Detect which cell encompasses the target text, then output its [X, Y] center coordinate. 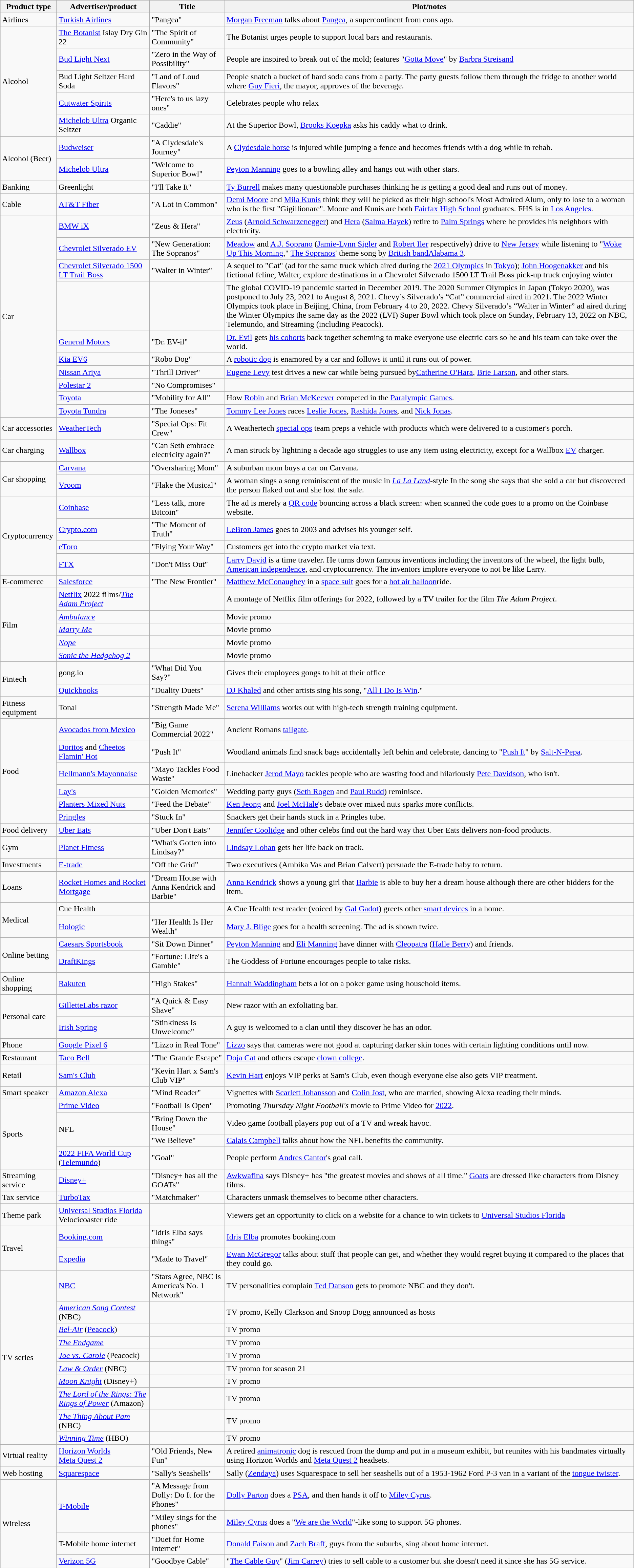
Alcohol [28, 81]
The Botanist Islay Dry Gin 22 [103, 37]
Plot/notes [429, 7]
Product type [28, 7]
Ewan McGregor talks about stuff that people can get, and whether they would regret buying it compared to the places that they could go. [429, 1259]
Calais Campbell talks about how the NFL benefits the community. [429, 1141]
"Old Friends, New Fun" [187, 1456]
"Can Seth embrace electricity again?" [187, 450]
"New Generation: The Sopranos" [187, 248]
"A Clydesdale's Journey" [187, 147]
DraftKings [103, 961]
Car shopping [28, 479]
Sports [28, 1134]
Irish Spring [103, 1027]
Peyton Manning and Eli Manning have dinner with Cleopatra (Halle Berry) and friends. [429, 944]
Sonic the Hedgehog 2 [103, 655]
Horizon Worlds Meta Quest 2 [103, 1456]
Investments [28, 865]
Serena Williams works out with high-tech strength training equipment. [429, 708]
The Goddess of Fortune encourages people to take risks. [429, 961]
Woodland animals find snack bags accidentally left behin and celebrate, dancing to "Push It" by Salt-N-Pepa. [429, 752]
Doja Cat and others escape clown college. [429, 1058]
Hellmann's Mayonnaise [103, 774]
A montage of Netflix film offerings for 2022, followed by a TV trailer for the film The Adam Project. [429, 599]
Booking.com [103, 1237]
A Weathertech special ops team preps a vehicle with products which were delivered to a customer's porch. [429, 428]
"Stars Agree, NBC is America's No. 1 Network" [187, 1286]
The Endgame [103, 1342]
"We Believe" [187, 1141]
Ken Jeong and Joel McHale's debate over mixed nuts sparks more conflicts. [429, 804]
Online shopping [28, 983]
Virtual reality [28, 1456]
"No Compromises" [187, 385]
Hannah Waddingham bets a lot on a poker game using household items. [429, 983]
Wireless [28, 1524]
Dr. Evil gets his cohorts back together scheming to make everyone use electric cars so he and his team can take over the world. [429, 342]
Medical [28, 920]
E-trade [103, 865]
AT&T Fiber [103, 204]
"Sally's Seashells" [187, 1473]
Prime Video [103, 1105]
"Golden Memories" [187, 791]
Restaurant [28, 1058]
New razor with an exfoliating bar. [429, 1005]
How Robin and Brian McKeever competed in the Paralympic Games. [429, 398]
"Less talk, more Bitcoin" [187, 507]
"Stinkiness Is Unwelcome" [187, 1027]
Bud Light Next [103, 59]
A man struck by lightning a decade ago struggles to use any item using electricity, except for a Wallbox EV charger. [429, 450]
"Goodbye Cable" [187, 1561]
NBC [103, 1286]
Video game football players pop out of a TV and wreak havoc. [429, 1123]
TV personalities complain Ted Danson gets to promote NBC and they don't. [429, 1286]
Caesars Sportsbook [103, 944]
TurboTax [103, 1198]
Chevrolet Silverado EV [103, 248]
Michelob Ultra Organic Seltzer [103, 125]
A Clydesdale horse is injured while jumping a fence and becomes friends with a dog while in rehab. [429, 147]
Dolly Parton does a PSA, and then hands it off to Miley Cyrus. [429, 1495]
"Duet for Home Internet" [187, 1544]
Loans [28, 887]
At the Superior Bowl, Brooks Koepka asks his caddy what to drink. [429, 125]
Nissan Ariya [103, 372]
Food [28, 771]
Greenlight [103, 187]
"A Lot in Common" [187, 204]
"Strength Made Me" [187, 708]
"Robo Dog" [187, 359]
"Flying Your Way" [187, 547]
Phone [28, 1045]
Salesforce [103, 582]
"Zeus & Hera" [187, 226]
Kia EV6 [103, 359]
Sam's Club [103, 1075]
Expedia [103, 1259]
"Stuck In" [187, 817]
"The Grande Escape" [187, 1058]
"The Moment of Truth" [187, 529]
Lizzo says that cameras were not good at capturing darker skin tones with certain lighting conditions until now. [429, 1045]
Vignettes with Scarlett Johansson and Colin Jost, who are married, showing Alexa reading their minds. [429, 1093]
"Matchmaker" [187, 1198]
Netflix 2022 films/The Adam Project [103, 599]
T-Mobile home internet [103, 1544]
"Kevin Hart x Sam's Club VIP" [187, 1075]
Advertiser/product [103, 7]
Cable [28, 204]
Michelob Ultra [103, 169]
A Cue Health test reader (voiced by Gal Gadot) greets other smart devices in a home. [429, 909]
Food delivery [28, 830]
Cue Health [103, 909]
Turkish Airlines [103, 20]
"Her Health Is Her Wealth" [187, 927]
Quickbooks [103, 690]
Uber Eats [103, 830]
Pringles [103, 817]
WeatherTech [103, 428]
Bud Light Seltzer Hard Soda [103, 81]
"Dr. EV-il" [187, 342]
Google Pixel 6 [103, 1045]
"Football Is Open" [187, 1105]
"Caddie" [187, 125]
Personal care [28, 1016]
Avocados from Mexico [103, 729]
Jennifer Coolidge and other celebs find out the hard way that Uber Eats delivers non-food products. [429, 830]
Web hosting [28, 1473]
Fitness equipment [28, 708]
People are inspired to break out of the mold; features "Gotta Move" by Barbra Streisand [429, 59]
Doritos and Cheetos Flamin' Hot [103, 752]
TV promo for season 21 [429, 1368]
Mary J. Blige goes for a health screening. The ad is shown twice. [429, 927]
"Land of Loud Flavors" [187, 81]
"Uber Don't Eats" [187, 830]
Awkwafina says Disney+ has "the greatest movies and shows of all time." Goats are dressed like characters from Disney films. [429, 1180]
"Mind Reader" [187, 1093]
Customers get into the crypto market via text. [429, 547]
Planet Fitness [103, 847]
gong.io [103, 673]
E-commerce [28, 582]
"Big Game Commercial 2022" [187, 729]
Banking [28, 187]
Taco Bell [103, 1058]
Idris Elba promotes booking.com [429, 1237]
"Push It" [187, 752]
"Made to Travel" [187, 1259]
Promoting Thursday Night Football's movie to Prime Video for 2022. [429, 1105]
Gym [28, 847]
Coinbase [103, 507]
Nope [103, 642]
"Special Ops: Fit Crew" [187, 428]
"A Message from Dolly: Do It for the Phones" [187, 1495]
Joe vs. Carole (Peacock) [103, 1355]
Cutwater Spirits [103, 103]
People perform Andres Cantor's goal call. [429, 1158]
T-Mobile [103, 1506]
A guy is welcomed to a clan until they discover he has an odor. [429, 1027]
Winning Time (HBO) [103, 1438]
Anna Kendrick shows a young girl that Barbie is able to buy her a dream house although there are other bidders for the item. [429, 887]
"What's Gotten into Lindsay?" [187, 847]
Disney+ [103, 1180]
Retail [28, 1075]
Ty Burrell makes many questionable purchases thinking he is getting a good deal and runs out of money. [429, 187]
GilletteLabs razor [103, 1005]
Carvana [103, 468]
"Here's to us lazy ones" [187, 103]
Gives their employees gongs to hit at their office [429, 673]
The ad is merely a QR code bouncing across a black screen: when scanned the code goes to a promo on the Coinbase website. [429, 507]
Budweiser [103, 147]
"Bring Down the House" [187, 1123]
Ancient Romans tailgate. [429, 729]
Zeus (Arnold Schwarzenegger) and Hera (Salma Hayek) retire to Palm Springs where he provides his neighbors with electricity. [429, 226]
The Thing About Pam (NBC) [103, 1420]
Snackers get their hands stuck in a Pringles tube. [429, 817]
NFL [103, 1130]
General Motors [103, 342]
American Song Contest (NBC) [103, 1312]
"The Cable Guy" (Jim Carrey) tries to sell cable to a customer but she doesn't need it since she has 5G service. [429, 1561]
Peyton Manning goes to a bowling alley and hangs out with other stars. [429, 169]
TV series [28, 1357]
The Lord of the Rings: The Rings of Power (Amazon) [103, 1399]
Car [28, 316]
"Thrill Driver" [187, 372]
Morgan Freeman talks about Pangea, a supercontinent from eons ago. [429, 20]
Universal Studios Florida Velocicoaster ride [103, 1215]
Alcohol (Beer) [28, 158]
Car accessories [28, 428]
"High Stakes" [187, 983]
"What Did You Say?" [187, 673]
"Off the Grid" [187, 865]
Wallbox [103, 450]
Donald Faison and Zach Braff, guys from the suburbs, sing about home internet. [429, 1544]
Marry Me [103, 630]
Two executives (Ambika Vas and Brian Calvert) persuade the E-trade baby to return. [429, 865]
"Lizzo in Real Tone" [187, 1045]
Polestar 2 [103, 385]
"Welcome to Superior Bowl" [187, 169]
Film [28, 625]
Rakuten [103, 983]
Matthew McConaughey in a space suit goes for a hot air balloonride. [429, 582]
"I'll Take It" [187, 187]
"Oversharing Mom" [187, 468]
"Don't Miss Out" [187, 564]
Rocket Homes and Rocket Mortgage [103, 887]
Moon Knight (Disney+) [103, 1381]
Verizon 5G [103, 1561]
TV promo, Kelly Clarkson and Snoop Dogg announced as hosts [429, 1312]
Toyota Tundra [103, 411]
Fintech [28, 679]
Amazon Alexa [103, 1093]
Travel [28, 1248]
"Goal" [187, 1158]
"Walter in Winter" [187, 270]
Tommy Lee Jones races Leslie Jones, Rashida Jones, and Nick Jonas. [429, 411]
Chevrolet Silverado 1500 LT Trail Boss [103, 270]
Hologic [103, 927]
"Pangea" [187, 20]
The Botanist urges people to support local bars and restaurants. [429, 37]
Planters Mixed Nuts [103, 804]
A suburban mom buys a car on Carvana. [429, 468]
Ambulance [103, 617]
Wedding party guys (Seth Rogen and Paul Rudd) reminisce. [429, 791]
Car charging [28, 450]
"Mayo Tackles Food Waste" [187, 774]
Toyota [103, 398]
Celebrates people who relax [429, 103]
Theme park [28, 1215]
Characters unmask themselves to become other characters. [429, 1198]
Lay's [103, 791]
"Duality Duets" [187, 690]
Crypto.com [103, 529]
"Flake the Musical" [187, 485]
Law & Order (NBC) [103, 1368]
"A Quick & Easy Shave" [187, 1005]
DJ Khaled and other artists sing his song, "All I Do Is Win." [429, 690]
FTX [103, 564]
"Miley sings for the phones" [187, 1522]
Eugene Levy test drives a new car while being pursued byCatherine O'Hara, Brie Larson, and other stars. [429, 372]
Sally (Zendaya) uses Squarespace to sell her seashells out of a 1953-1962 Ford P-3 van in a variant of the tongue twister. [429, 1473]
"The Joneses" [187, 411]
Miley Cyrus does a "We are the World"-like song to support 5G phones. [429, 1522]
"Zero in the Way of Possibility" [187, 59]
Online betting [28, 955]
Linebacker Jerod Mayo tackles people who are wasting food and hilariously Pete Davidson, who isn't. [429, 774]
Kevin Hart enjoys VIP perks at Sam's Club, even though everyone else also gets VIP treatment. [429, 1075]
2022 FIFA World Cup (Telemundo) [103, 1158]
LeBron James goes to 2003 and advises his younger self. [429, 529]
"Disney+ has all the GOATs" [187, 1180]
"The New Frontier" [187, 582]
Viewers get an opportunity to click on a website for a chance to win tickets to Universal Studios Florida [429, 1215]
Vroom [103, 485]
Streaming service [28, 1180]
Tonal [103, 708]
eToro [103, 547]
Cryptocurrency [28, 536]
"Feed the Debate" [187, 804]
"Dream House with Anna Kendrick and Barbie" [187, 887]
Smart speaker [28, 1093]
Tax service [28, 1198]
"Mobility for All" [187, 398]
Squarespace [103, 1473]
"The Spirit of Community" [187, 37]
"Sit Down Dinner" [187, 944]
Lindsay Lohan gets her life back on track. [429, 847]
BMW iX [103, 226]
Airlines [28, 20]
Title [187, 7]
A robotic dog is enamored by a car and follows it until it runs out of power. [429, 359]
"Idris Elba says things" [187, 1237]
"Fortune: Life's a Gamble" [187, 961]
Bel-Air (Peacock) [103, 1330]
